From the cell containing the given text, extract its center point as (x, y) coordinate. 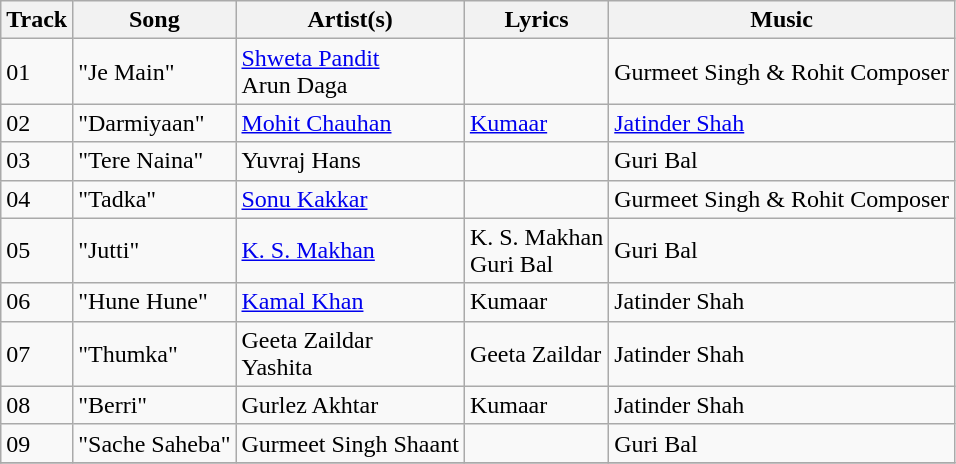
05 (37, 250)
Artist(s) (350, 20)
Song (154, 20)
07 (37, 354)
Track (37, 20)
Music (782, 20)
Gurmeet Singh Shaant (350, 443)
"Thumka" (154, 354)
06 (37, 302)
"Berri" (154, 405)
02 (37, 123)
Kamal Khan (350, 302)
01 (37, 72)
"Je Main" (154, 72)
Geeta Zaildar (536, 354)
K. S. Makhan (350, 250)
"Hune Hune" (154, 302)
"Tadka" (154, 199)
03 (37, 161)
Geeta ZaildarYashita (350, 354)
Gurlez Akhtar (350, 405)
04 (37, 199)
"Tere Naina" (154, 161)
Sonu Kakkar (350, 199)
"Sache Saheba" (154, 443)
08 (37, 405)
"Darmiyaan" (154, 123)
"Jutti" (154, 250)
Yuvraj Hans (350, 161)
Lyrics (536, 20)
Mohit Chauhan (350, 123)
Shweta PanditArun Daga (350, 72)
09 (37, 443)
K. S. MakhanGuri Bal (536, 250)
